Extract the [x, y] coordinate from the center of the cell holding the provided text.  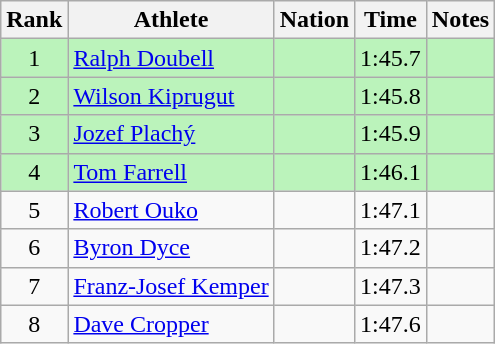
Athlete [171, 20]
1:47.6 [391, 324]
Nation [314, 20]
2 [34, 96]
1:46.1 [391, 172]
6 [34, 248]
Byron Dyce [171, 248]
1 [34, 58]
Robert Ouko [171, 210]
Ralph Doubell [171, 58]
Jozef Plachý [171, 134]
1:45.9 [391, 134]
Franz-Josef Kemper [171, 286]
1:47.3 [391, 286]
7 [34, 286]
Wilson Kiprugut [171, 96]
Notes [460, 20]
4 [34, 172]
5 [34, 210]
Time [391, 20]
Tom Farrell [171, 172]
1:45.8 [391, 96]
8 [34, 324]
1:45.7 [391, 58]
1:47.2 [391, 248]
Dave Cropper [171, 324]
Rank [34, 20]
3 [34, 134]
1:47.1 [391, 210]
